Output the [x, y] coordinate of the center of the cell containing the given text.  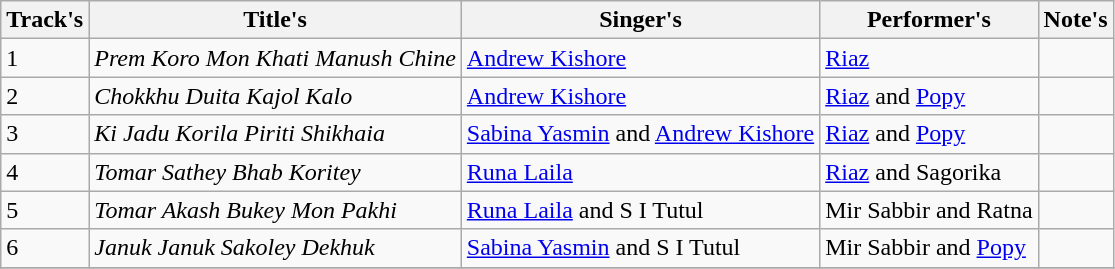
Title's [276, 20]
Sabina Yasmin and Andrew Kishore [640, 134]
5 [45, 210]
Note's [1076, 20]
2 [45, 96]
Runa Laila [640, 172]
Riaz and Sagorika [929, 172]
4 [45, 172]
1 [45, 58]
Mir Sabbir and Ratna [929, 210]
3 [45, 134]
Tomar Sathey Bhab Koritey [276, 172]
Riaz [929, 58]
Chokkhu Duita Kajol Kalo [276, 96]
Sabina Yasmin and S I Tutul [640, 248]
Januk Januk Sakoley Dekhuk [276, 248]
Performer's [929, 20]
Tomar Akash Bukey Mon Pakhi [276, 210]
Ki Jadu Korila Piriti Shikhaia [276, 134]
Mir Sabbir and Popy [929, 248]
Runa Laila and S I Tutul [640, 210]
Singer's [640, 20]
Prem Koro Mon Khati Manush Chine [276, 58]
Track's [45, 20]
6 [45, 248]
